Determine the [X, Y] coordinate at the center of the cell enclosing the given text.  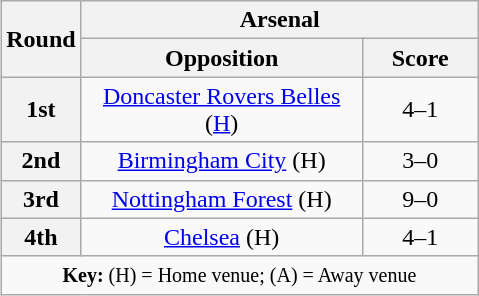
Key: (H) = Home venue; (A) = Away venue [240, 275]
2nd [41, 161]
Opposition [222, 58]
Chelsea (H) [222, 237]
Nottingham Forest (H) [222, 199]
Round [41, 39]
Birmingham City (H) [222, 161]
Doncaster Rovers Belles (H) [222, 110]
1st [41, 110]
4th [41, 237]
9–0 [420, 199]
Score [420, 58]
3rd [41, 199]
Arsenal [280, 20]
3–0 [420, 161]
